Return the (x, y) coordinate for the center point of the cell that contains the specified text.  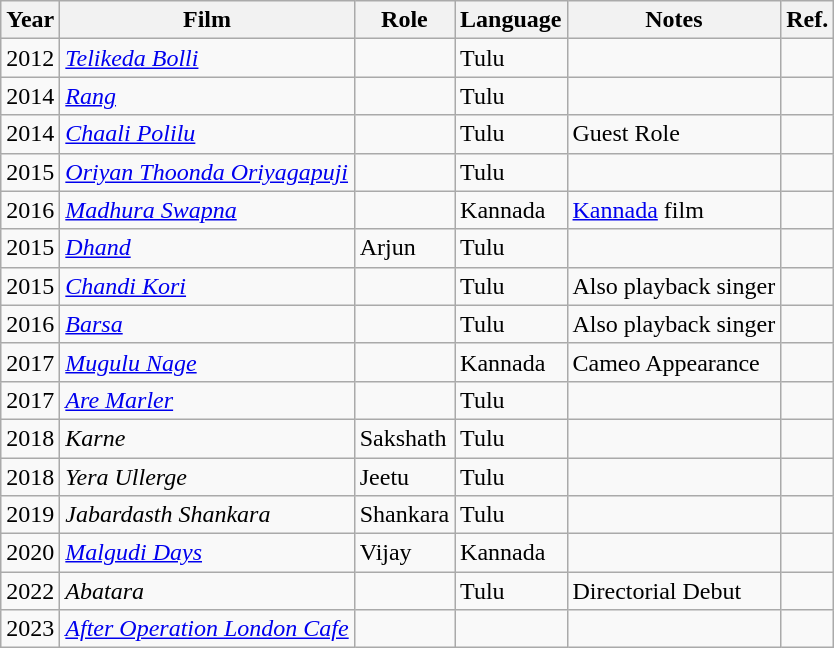
Dhand (207, 248)
Shankara (404, 515)
Vijay (404, 553)
Kannada film (674, 210)
2023 (30, 629)
Madhura Swapna (207, 210)
Rang (207, 96)
Barsa (207, 324)
2022 (30, 591)
Abatara (207, 591)
Chandi Kori (207, 286)
Chaali Polilu (207, 134)
Notes (674, 20)
Film (207, 20)
Language (511, 20)
Cameo Appearance (674, 362)
2019 (30, 515)
Role (404, 20)
Yera Ullerge (207, 477)
Jeetu (404, 477)
Oriyan Thoonda Oriyagapuji (207, 172)
Sakshath (404, 438)
Guest Role (674, 134)
After Operation London Cafe (207, 629)
Are Marler (207, 400)
Karne (207, 438)
Jabardasth Shankara (207, 515)
2020 (30, 553)
Ref. (808, 20)
Malgudi Days (207, 553)
Telikeda Bolli (207, 58)
Directorial Debut (674, 591)
Mugulu Nage (207, 362)
Year (30, 20)
Arjun (404, 248)
2012 (30, 58)
